Pinpoint the cell where the given text exists, returning its [X, Y] midpoint coordinate. 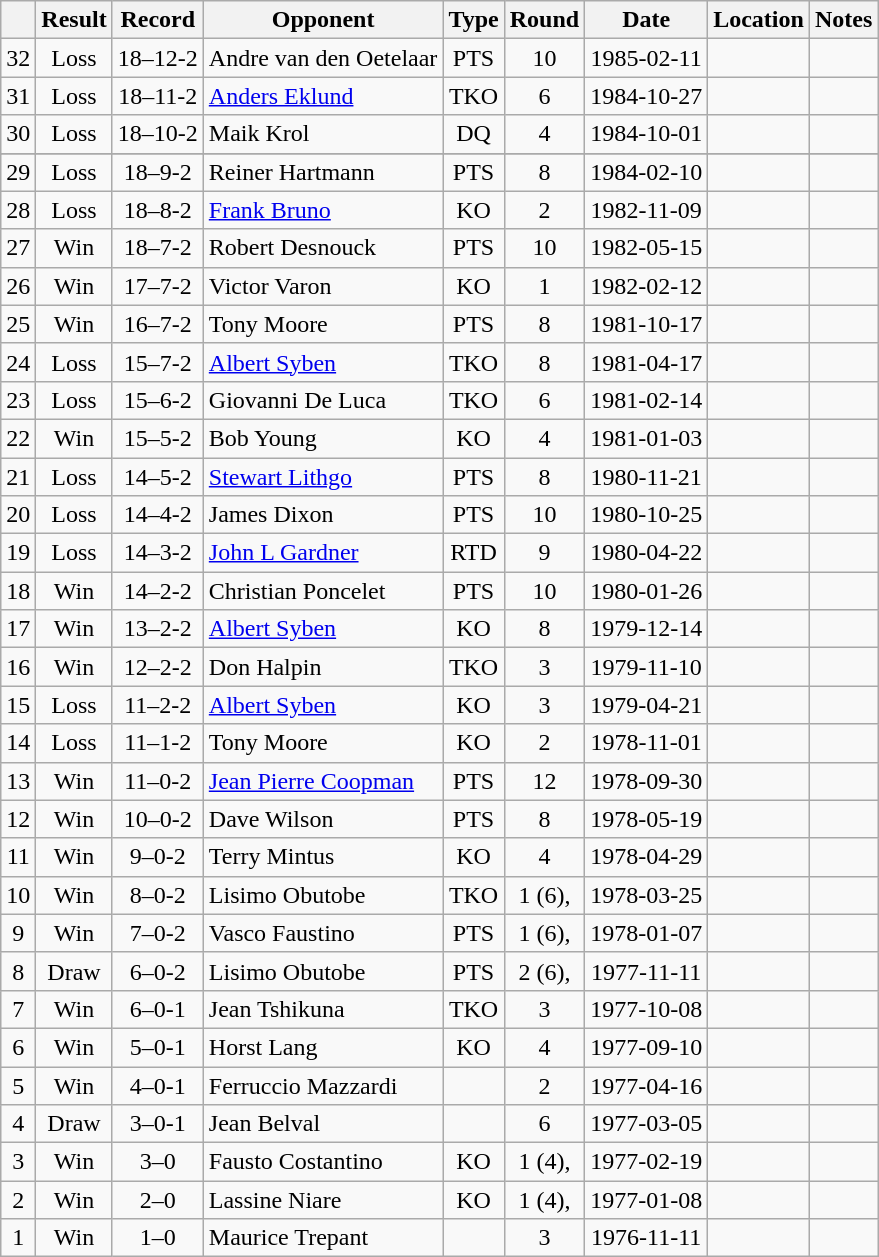
Jean Belval [323, 1124]
28 [18, 210]
18–8-2 [158, 210]
13 [18, 781]
1977-10-08 [646, 1009]
1981-01-03 [646, 438]
13–2-2 [158, 629]
Giovanni De Luca [323, 400]
7 [18, 1009]
17–7-2 [158, 286]
14–3-2 [158, 553]
25 [18, 324]
15–5-2 [158, 438]
6–0-1 [158, 1009]
5 [18, 1085]
Robert Desnouck [323, 248]
15–7-2 [158, 362]
Don Halpin [323, 667]
21 [18, 477]
18–10-2 [158, 134]
26 [18, 286]
1979-04-21 [646, 705]
18 [18, 591]
Date [646, 20]
5–0-1 [158, 1047]
16–7-2 [158, 324]
Horst Lang [323, 1047]
Christian Poncelet [323, 591]
1976-11-11 [646, 1238]
Type [474, 20]
23 [18, 400]
1978-05-19 [646, 819]
Maik Krol [323, 134]
1982-02-12 [646, 286]
1981-04-17 [646, 362]
Terry Mintus [323, 857]
Reiner Hartmann [323, 172]
2–0 [158, 1200]
22 [18, 438]
7–0-2 [158, 933]
1977-11-11 [646, 971]
15–6-2 [158, 400]
17 [18, 629]
30 [18, 134]
14 [18, 743]
1978-04-29 [646, 857]
1984-02-10 [646, 172]
1985-02-11 [646, 58]
18–12-2 [158, 58]
Maurice Trepant [323, 1238]
1980-10-25 [646, 515]
Vasco Faustino [323, 933]
Round [544, 20]
Notes [843, 20]
12–2-2 [158, 667]
1977-09-10 [646, 1047]
16 [18, 667]
Victor Varon [323, 286]
1980-01-26 [646, 591]
1981-02-14 [646, 400]
Opponent [323, 20]
11–1-2 [158, 743]
2 (6), [544, 971]
1978-03-25 [646, 895]
DQ [474, 134]
1977-01-08 [646, 1200]
8–0-2 [158, 895]
Fausto Costantino [323, 1162]
1977-04-16 [646, 1085]
1978-01-07 [646, 933]
29 [18, 172]
20 [18, 515]
1982-05-15 [646, 248]
1984-10-01 [646, 134]
Anders Eklund [323, 96]
Record [158, 20]
RTD [474, 553]
Frank Bruno [323, 210]
1–0 [158, 1238]
1978-09-30 [646, 781]
1984-10-27 [646, 96]
John L Gardner [323, 553]
18–9-2 [158, 172]
1982-11-09 [646, 210]
10–0-2 [158, 819]
Andre van den Oetelaar [323, 58]
1979-11-10 [646, 667]
Bob Young [323, 438]
24 [18, 362]
James Dixon [323, 515]
14–2-2 [158, 591]
11 [18, 857]
1981-10-17 [646, 324]
18–7-2 [158, 248]
31 [18, 96]
Jean Tshikuna [323, 1009]
3–0-1 [158, 1124]
11–0-2 [158, 781]
19 [18, 553]
32 [18, 58]
11–2-2 [158, 705]
1978-11-01 [646, 743]
1977-03-05 [646, 1124]
Dave Wilson [323, 819]
14–5-2 [158, 477]
1980-11-21 [646, 477]
Location [759, 20]
14–4-2 [158, 515]
3–0 [158, 1162]
1979-12-14 [646, 629]
1980-04-22 [646, 553]
Ferruccio Mazzardi [323, 1085]
Stewart Lithgo [323, 477]
Jean Pierre Coopman [323, 781]
18–11-2 [158, 96]
Lassine Niare [323, 1200]
6–0-2 [158, 971]
1977-02-19 [646, 1162]
27 [18, 248]
4–0-1 [158, 1085]
9–0-2 [158, 857]
15 [18, 705]
Result [74, 20]
